Return [X, Y] of the center of cell containing provided text 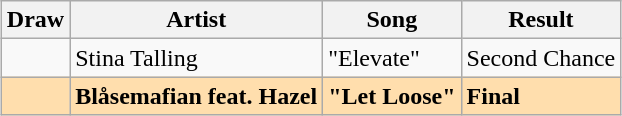
Song [392, 20]
"Let Loose" [392, 96]
Draw [35, 20]
Second Chance [541, 58]
Blåsemafian feat. Hazel [196, 96]
Artist [196, 20]
"Elevate" [392, 58]
Final [541, 96]
Stina Talling [196, 58]
Result [541, 20]
